Find where the given text appears and provide that cell's center as (X, Y) coordinate. 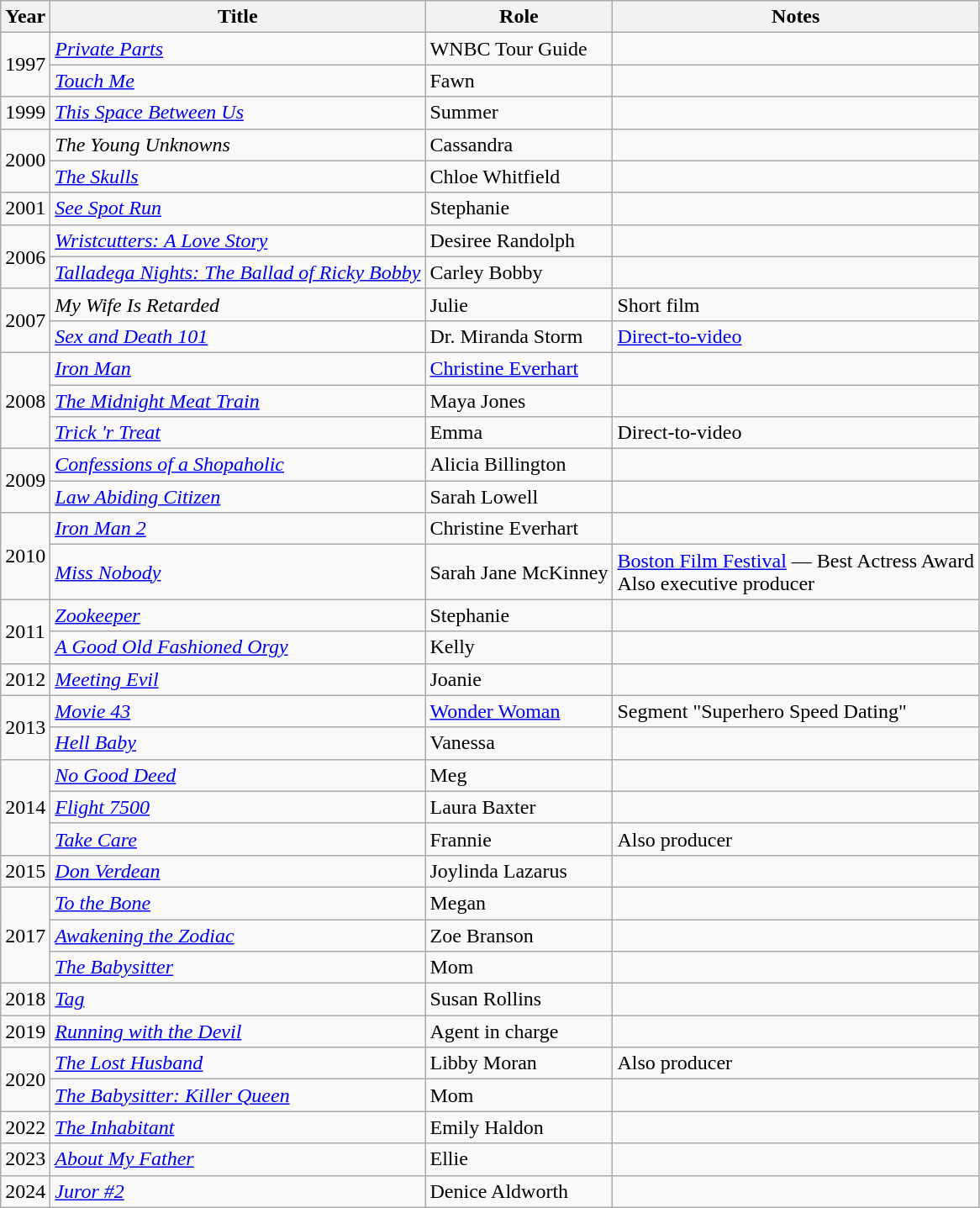
2022 (25, 1127)
Confessions of a Shopaholic (238, 465)
Hell Baby (238, 743)
Flight 7500 (238, 807)
Title (238, 17)
Miss Nobody (238, 572)
Zoe Branson (519, 936)
Joylinda Lazarus (519, 871)
Alicia Billington (519, 465)
Sarah Jane McKinney (519, 572)
Cassandra (519, 145)
Notes (796, 17)
See Spot Run (238, 208)
2009 (25, 481)
Zookeeper (238, 615)
Julie (519, 304)
2018 (25, 1000)
Frannie (519, 839)
2019 (25, 1031)
Maya Jones (519, 401)
Vanessa (519, 743)
2012 (25, 679)
Trick 'r Treat (238, 433)
Emily Haldon (519, 1127)
Boston Film Festival — Best Actress AwardAlso executive producer (796, 572)
Agent in charge (519, 1031)
2023 (25, 1159)
This Space Between Us (238, 113)
Take Care (238, 839)
Kelly (519, 647)
Dr. Miranda Storm (519, 336)
Summer (519, 113)
Laura Baxter (519, 807)
Megan (519, 903)
The Skulls (238, 177)
WNBC Tour Guide (519, 49)
My Wife Is Retarded (238, 304)
2007 (25, 320)
Carley Bobby (519, 272)
Meeting Evil (238, 679)
2000 (25, 161)
Running with the Devil (238, 1031)
Denice Aldworth (519, 1191)
2008 (25, 400)
Chloe Whitfield (519, 177)
Desiree Randolph (519, 240)
2013 (25, 727)
Touch Me (238, 81)
Short film (796, 304)
Awakening the Zodiac (238, 936)
Emma (519, 433)
Iron Man 2 (238, 529)
2001 (25, 208)
2017 (25, 935)
Fawn (519, 81)
Libby Moran (519, 1063)
Role (519, 17)
2020 (25, 1079)
The Lost Husband (238, 1063)
Movie 43 (238, 711)
Segment "Superhero Speed Dating" (796, 711)
2010 (25, 557)
Sarah Lowell (519, 497)
A Good Old Fashioned Orgy (238, 647)
Joanie (519, 679)
Wristcutters: A Love Story (238, 240)
The Midnight Meat Train (238, 401)
To the Bone (238, 903)
Meg (519, 775)
Juror #2 (238, 1191)
Sex and Death 101 (238, 336)
Iron Man (238, 368)
Law Abiding Citizen (238, 497)
Private Parts (238, 49)
Ellie (519, 1159)
Year (25, 17)
2006 (25, 256)
1999 (25, 113)
About My Father (238, 1159)
Wonder Woman (519, 711)
No Good Deed (238, 775)
Talladega Nights: The Ballad of Ricky Bobby (238, 272)
2024 (25, 1191)
Don Verdean (238, 871)
2011 (25, 631)
1997 (25, 65)
The Babysitter: Killer Queen (238, 1095)
2014 (25, 807)
The Babysitter (238, 968)
Tag (238, 1000)
Susan Rollins (519, 1000)
2015 (25, 871)
The Inhabitant (238, 1127)
The Young Unknowns (238, 145)
